For the text-containing cell, return its midpoint in (X, Y) coordinate format. 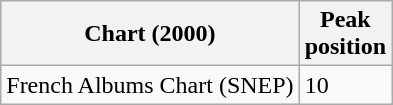
10 (345, 85)
Peakposition (345, 34)
French Albums Chart (SNEP) (150, 85)
Chart (2000) (150, 34)
